Extract the [X, Y] coordinate from the center of the cell holding the provided text.  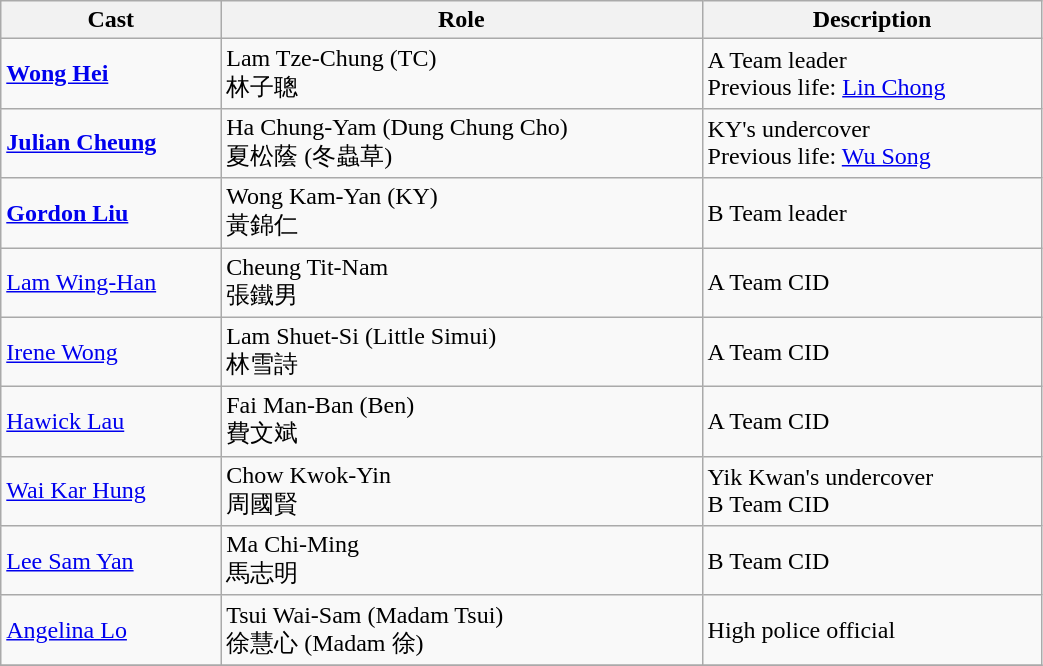
B Team CID [872, 561]
B Team leader [872, 213]
Lam Shuet-Si (Little Simui)林雪詩 [462, 352]
Wai Kar Hung [111, 491]
Lam Tze-Chung (TC)林子聰 [462, 74]
Description [872, 20]
Ma Chi-Ming馬志明 [462, 561]
Wong Hei [111, 74]
Ha Chung-Yam (Dung Chung Cho)夏松蔭 (冬蟲草) [462, 143]
Lam Wing-Han [111, 283]
Fai Man-Ban (Ben)費文斌 [462, 422]
Cast [111, 20]
Chow Kwok-Yin周國賢 [462, 491]
Role [462, 20]
Lee Sam Yan [111, 561]
Wong Kam-Yan (KY)黃錦仁 [462, 213]
Irene Wong [111, 352]
Julian Cheung [111, 143]
Cheung Tit-Nam張鐵男 [462, 283]
Angelina Lo [111, 630]
Hawick Lau [111, 422]
Tsui Wai-Sam (Madam Tsui)徐慧心 (Madam 徐) [462, 630]
A Team leaderPrevious life: Lin Chong [872, 74]
High police official [872, 630]
Yik Kwan's undercoverB Team CID [872, 491]
Gordon Liu [111, 213]
KY's undercoverPrevious life: Wu Song [872, 143]
